Pinpoint the cell where the given text exists, returning its (X, Y) midpoint coordinate. 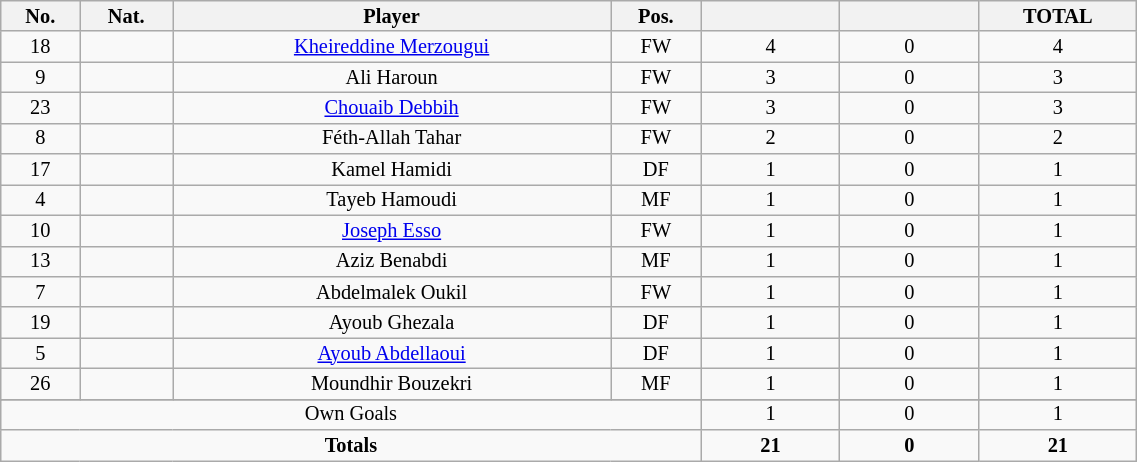
Joseph Esso (392, 230)
8 (40, 138)
Moundhir Bouzekri (392, 384)
Abdelmalek Oukil (392, 292)
Ali Haroun (392, 78)
19 (40, 322)
23 (40, 108)
Kamel Hamidi (392, 170)
Aziz Benabdi (392, 262)
Totals (351, 446)
Ayoub Ghezala (392, 322)
5 (40, 354)
13 (40, 262)
7 (40, 292)
No. (40, 16)
17 (40, 170)
Kheireddine Merzougui (392, 46)
Player (392, 16)
10 (40, 230)
9 (40, 78)
Pos. (656, 16)
18 (40, 46)
Nat. (126, 16)
26 (40, 384)
Ayoub Abdellaoui (392, 354)
Tayeb Hamoudi (392, 200)
Féth-Allah Tahar (392, 138)
TOTAL (1058, 16)
Chouaib Debbih (392, 108)
Own Goals (351, 414)
